Capture the cell that displays the provided text and extract its (X, Y) central coordinate. 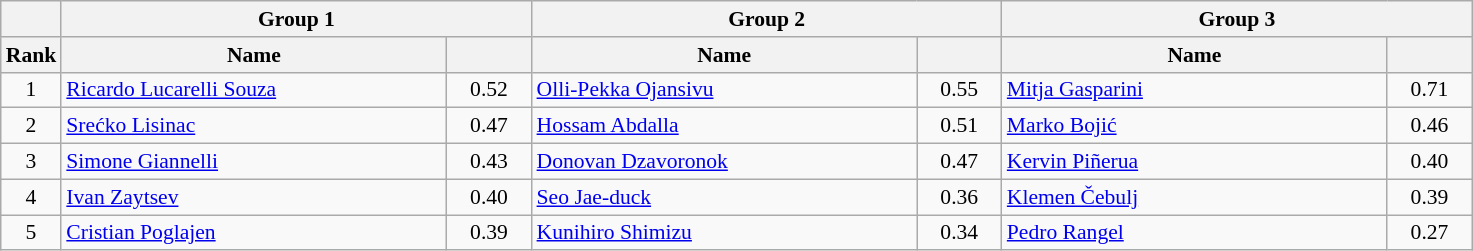
4 (32, 197)
0.51 (960, 126)
0.55 (960, 90)
Srećko Lisinac (254, 126)
Donovan Dzavoronok (724, 162)
0.52 (488, 90)
5 (32, 233)
Klemen Čebulj (1194, 197)
0.34 (960, 233)
Group 3 (1237, 19)
Group 2 (767, 19)
Kervin Piñerua (1194, 162)
2 (32, 126)
0.43 (488, 162)
3 (32, 162)
Hossam Abdalla (724, 126)
Ricardo Lucarelli Souza (254, 90)
0.36 (960, 197)
0.46 (1430, 126)
Kunihiro Shimizu (724, 233)
Ivan Zaytsev (254, 197)
Seo Jae-duck (724, 197)
Cristian Poglajen (254, 233)
Mitja Gasparini (1194, 90)
1 (32, 90)
0.27 (1430, 233)
Rank (32, 55)
Simone Giannelli (254, 162)
Group 1 (296, 19)
Pedro Rangel (1194, 233)
0.71 (1430, 90)
Marko Bojić (1194, 126)
Olli-Pekka Ojansivu (724, 90)
